Identify which cell holds the provided text, then report its [X, Y] central coordinate. 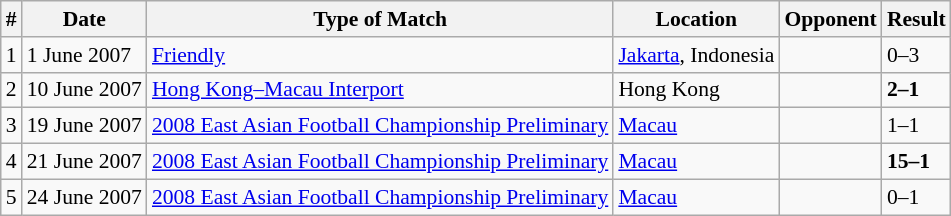
15–1 [916, 162]
5 [12, 197]
Date [84, 19]
Friendly [380, 55]
4 [12, 162]
0–3 [916, 55]
24 June 2007 [84, 197]
0–1 [916, 197]
19 June 2007 [84, 126]
Jakarta, Indonesia [696, 55]
Hong Kong–Macau Interport [380, 90]
1 June 2007 [84, 55]
Location [696, 19]
Opponent [830, 19]
21 June 2007 [84, 162]
1 [12, 55]
Hong Kong [696, 90]
Type of Match [380, 19]
2–1 [916, 90]
10 June 2007 [84, 90]
1–1 [916, 126]
# [12, 19]
2 [12, 90]
Result [916, 19]
3 [12, 126]
